Pinpoint the cell where the given text exists, returning its [x, y] midpoint coordinate. 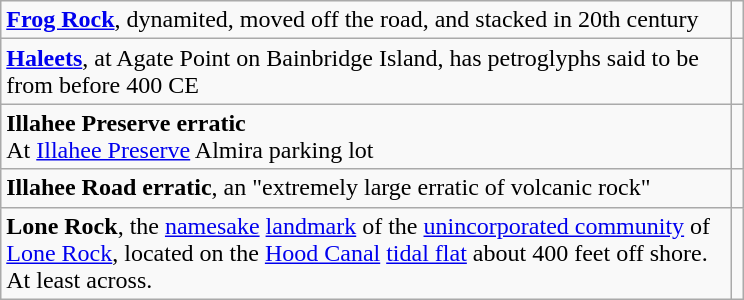
Illahee Preserve erraticAt Illahee Preserve Almira parking lot [366, 136]
Frog Rock, dynamited, moved off the road, and stacked in 20th century [366, 20]
Haleets, at Agate Point on Bainbridge Island, has petroglyphs said to be from before 400 CE [366, 72]
Illahee Road erratic, an "extremely large erratic of volcanic rock" [366, 188]
